Pinpoint the cell where the given text exists, returning its [X, Y] midpoint coordinate. 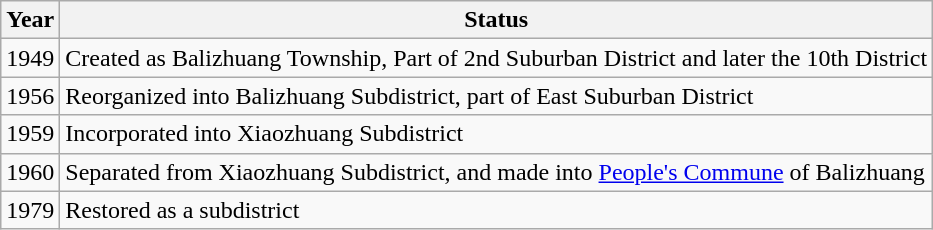
1949 [30, 58]
1979 [30, 210]
Separated from Xiaozhuang Subdistrict, and made into People's Commune of Balizhuang [496, 172]
1959 [30, 134]
1956 [30, 96]
Status [496, 20]
Year [30, 20]
1960 [30, 172]
Incorporated into Xiaozhuang Subdistrict [496, 134]
Restored as a subdistrict [496, 210]
Reorganized into Balizhuang Subdistrict, part of East Suburban District [496, 96]
Created as Balizhuang Township, Part of 2nd Suburban District and later the 10th District [496, 58]
